Locate the cell with the specified text and output its [x, y] center coordinate. 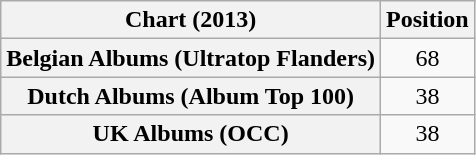
Position [428, 20]
68 [428, 58]
Chart (2013) [191, 20]
UK Albums (OCC) [191, 134]
Belgian Albums (Ultratop Flanders) [191, 58]
Dutch Albums (Album Top 100) [191, 96]
